Search for the cell housing the specified text and yield its [X, Y] center coordinate. 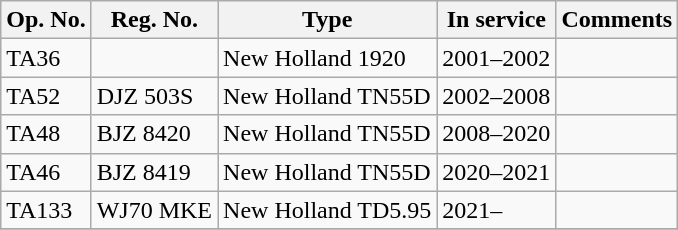
2002–2008 [496, 96]
Op. No. [46, 20]
Type [328, 20]
Comments [617, 20]
2020–2021 [496, 172]
DJZ 503S [154, 96]
TA133 [46, 210]
Reg. No. [154, 20]
New Holland TD5.95 [328, 210]
2021– [496, 210]
TA48 [46, 134]
TA36 [46, 58]
In service [496, 20]
New Holland 1920 [328, 58]
2008–2020 [496, 134]
TA52 [46, 96]
2001–2002 [496, 58]
WJ70 MKE [154, 210]
BJZ 8419 [154, 172]
TA46 [46, 172]
BJZ 8420 [154, 134]
